Pinpoint the cell where the given text exists, returning its [X, Y] midpoint coordinate. 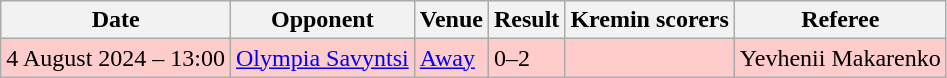
4 August 2024 – 13:00 [116, 58]
Yevhenii Makarenko [840, 58]
Olympia Savyntsi [323, 58]
Date [116, 20]
Venue [451, 20]
Kremin scorers [650, 20]
0–2 [526, 58]
Result [526, 20]
Referee [840, 20]
Opponent [323, 20]
Away [451, 58]
